Pinpoint the cell where the given text exists, returning its (X, Y) midpoint coordinate. 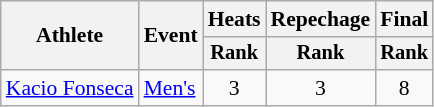
8 (404, 88)
Kacio Fonseca (70, 88)
Athlete (70, 36)
Men's (171, 88)
Heats (234, 19)
Event (171, 36)
Repechage (321, 19)
Final (404, 19)
